For the text-containing cell, return its midpoint in [x, y] coordinate format. 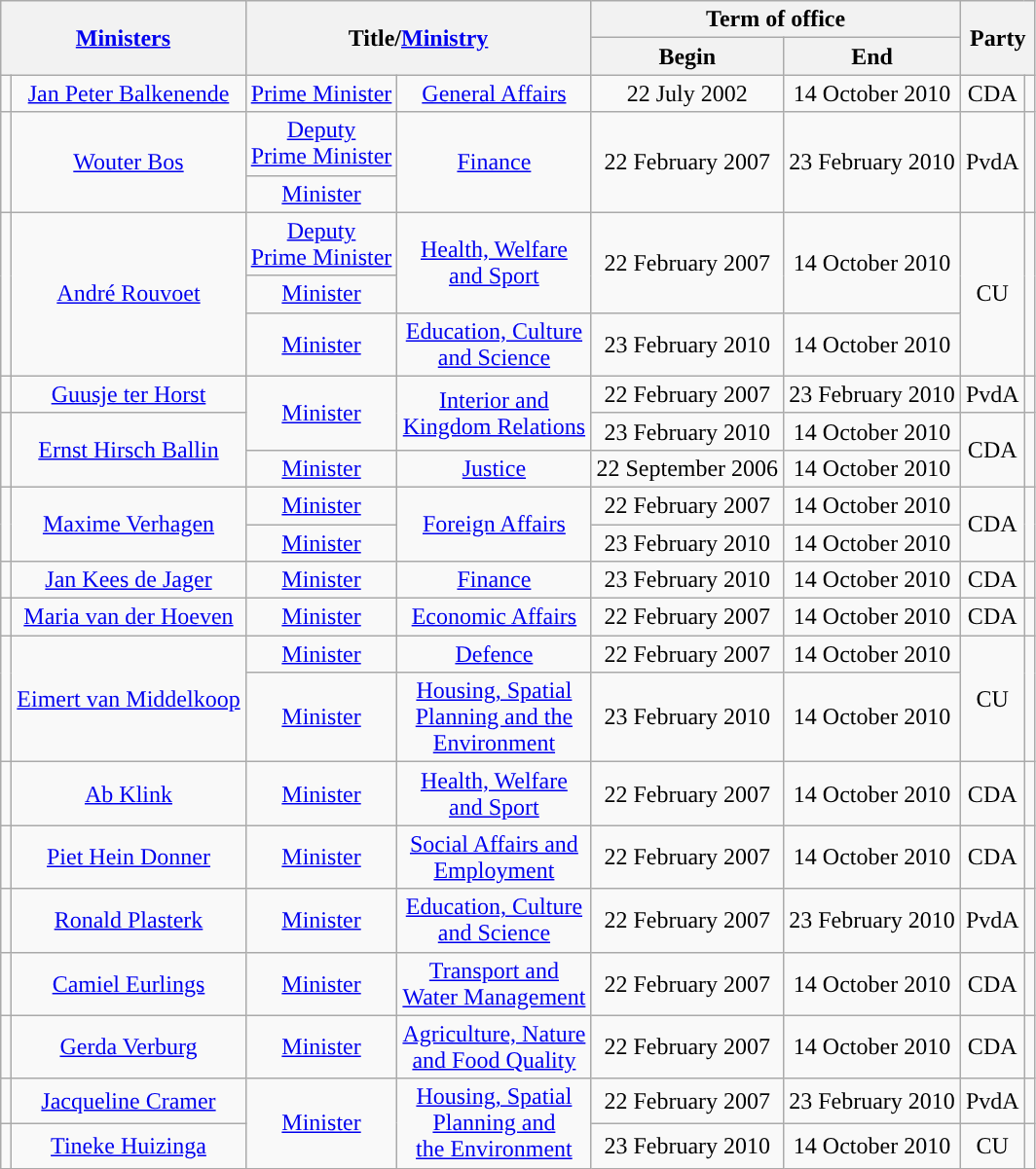
Ab Klink [129, 794]
Economic Affairs [495, 617]
Eimert van Middelkoop [129, 699]
22 July 2002 [687, 93]
Ronald Plasterk [129, 921]
Interior and Kingdom Relations [495, 413]
Maxime Verhagen [129, 524]
Guusje ter Horst [129, 394]
Jan Kees de Jager [129, 580]
Justice [495, 468]
Prime Minister [321, 93]
Title/Ministry [419, 38]
Jacqueline Cramer [129, 1101]
Wouter Bos [129, 162]
22 September 2006 [687, 468]
Transport and Water Management [495, 983]
Jan Peter Balkenende [129, 93]
Social Affairs and Employment [495, 857]
Gerda Verburg [129, 1047]
Ernst Hirsch Ballin [129, 450]
Camiel Eurlings [129, 983]
André Rouvoet [129, 294]
Ministers [123, 38]
Foreign Affairs [495, 524]
End [872, 56]
Maria van der Hoeven [129, 617]
Defence [495, 654]
General Affairs [495, 93]
Party [997, 38]
Tineke Huizinga [129, 1146]
Term of office [775, 19]
Begin [687, 56]
Agriculture, Nature and Food Quality [495, 1047]
Piet Hein Donner [129, 857]
